Identify which cell holds the provided text, then report its (x, y) central coordinate. 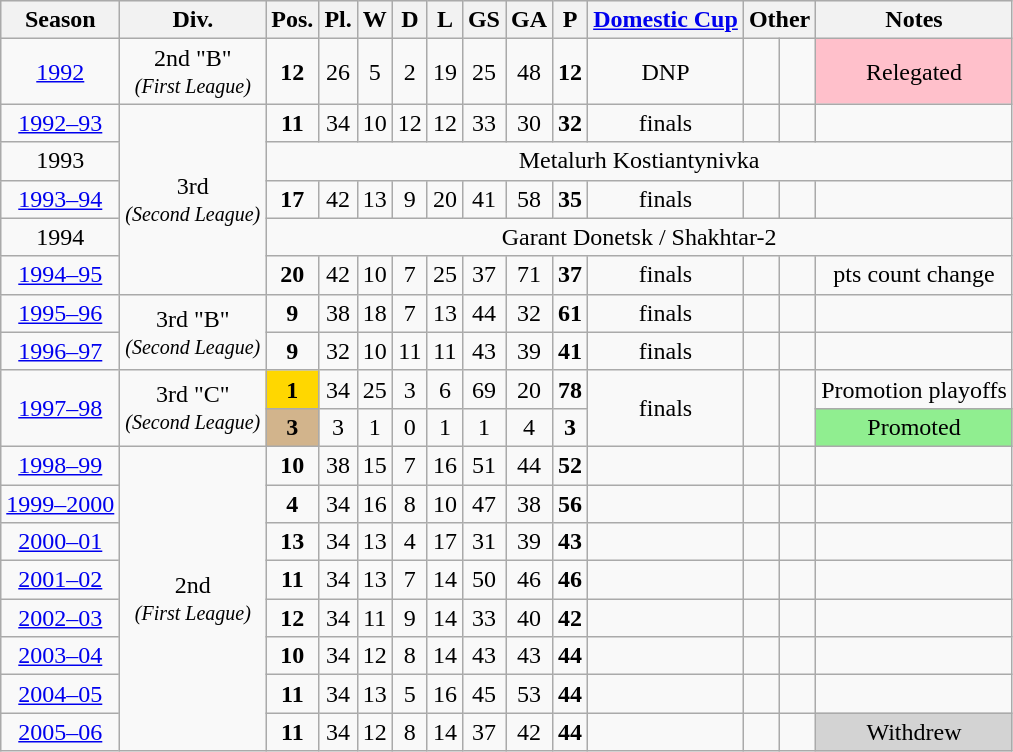
2000–01 (60, 542)
Relegated (914, 72)
1997–98 (60, 408)
Notes (914, 20)
2003–04 (60, 656)
Div. (193, 20)
26 (338, 72)
15 (374, 465)
Pl. (338, 20)
2nd(First League) (193, 598)
0 (410, 427)
W (374, 20)
47 (484, 503)
L (444, 20)
53 (530, 694)
19 (444, 72)
Other (779, 20)
1993 (60, 161)
Garant Donetsk / Shakhtar-2 (640, 237)
Domestic Cup (666, 20)
6 (444, 389)
1993–94 (60, 199)
Promoted (914, 427)
1992 (60, 72)
31 (484, 542)
50 (484, 580)
52 (570, 465)
Metalurh Kostiantynivka (640, 161)
2005–06 (60, 732)
61 (570, 313)
Withdrew (914, 732)
69 (484, 389)
2004–05 (60, 694)
P (570, 20)
1998–99 (60, 465)
1999–2000 (60, 503)
1992–93 (60, 123)
78 (570, 389)
pts count change (914, 275)
Promotion playoffs (914, 389)
2002–03 (60, 618)
40 (530, 618)
30 (530, 123)
GS (484, 20)
1995–96 (60, 313)
2nd "B"(First League) (193, 72)
1996–97 (60, 351)
Pos. (292, 20)
3rd "B"(Second League) (193, 332)
D (410, 20)
45 (484, 694)
2001–02 (60, 580)
3rd "C"(Second League) (193, 408)
18 (374, 313)
DNP (666, 72)
58 (530, 199)
1994 (60, 237)
71 (530, 275)
48 (530, 72)
1994–95 (60, 275)
51 (484, 465)
35 (570, 199)
Season (60, 20)
3rd(Second League) (193, 199)
2 (410, 72)
56 (570, 503)
GA (530, 20)
